Scan for the cell matching the given text and deliver its [x, y] coordinate at center. 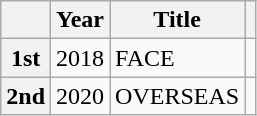
Title [178, 20]
2020 [80, 96]
1st [26, 58]
FACE [178, 58]
OVERSEAS [178, 96]
2nd [26, 96]
2018 [80, 58]
Year [80, 20]
